Detect which cell encompasses the target text, then output its [X, Y] center coordinate. 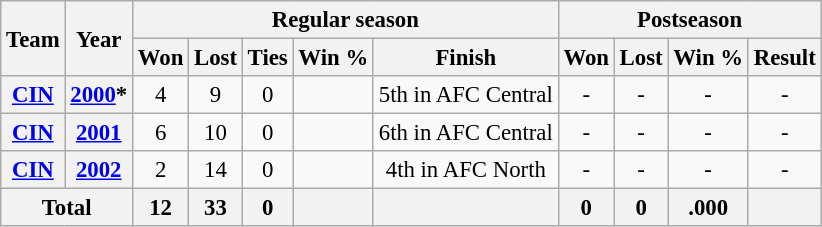
14 [216, 170]
Team [33, 38]
33 [216, 208]
10 [216, 133]
12 [160, 208]
Finish [466, 58]
Total [67, 208]
2 [160, 170]
5th in AFC Central [466, 95]
Result [784, 58]
Postseason [690, 20]
2001 [99, 133]
4th in AFC North [466, 170]
Year [99, 38]
6th in AFC Central [466, 133]
6 [160, 133]
9 [216, 95]
2000* [99, 95]
4 [160, 95]
2002 [99, 170]
Ties [268, 58]
.000 [708, 208]
Regular season [345, 20]
